Extract the (x, y) coordinate from the center of the cell holding the provided text.  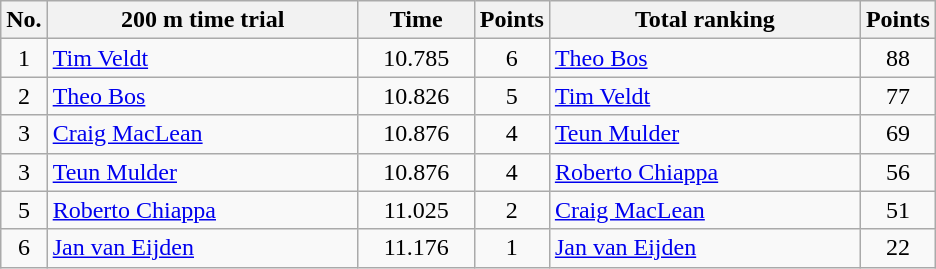
10.785 (416, 58)
11.176 (416, 248)
69 (898, 134)
No. (24, 20)
Total ranking (704, 20)
200 m time trial (202, 20)
10.826 (416, 96)
88 (898, 58)
77 (898, 96)
56 (898, 172)
11.025 (416, 210)
22 (898, 248)
51 (898, 210)
Time (416, 20)
